Determine the [X, Y] coordinate at the center of the cell enclosing the given text.  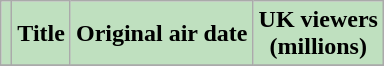
Title [42, 34]
Original air date [162, 34]
UK viewers(millions) [318, 34]
